Provide the [X, Y] coordinate of the cell's center where the given text is located.  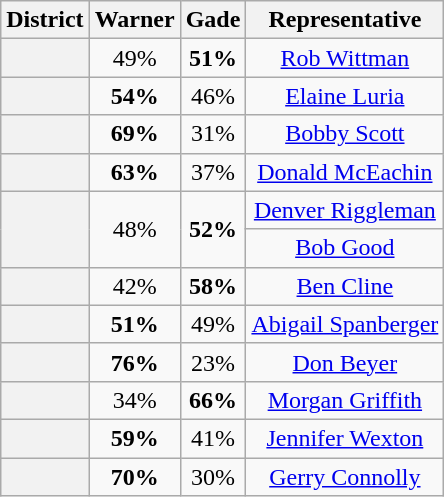
Denver Riggleman [345, 210]
63% [134, 172]
70% [134, 477]
Abigail Spanberger [345, 324]
Donald McEachin [345, 172]
Bob Good [345, 248]
Representative [345, 20]
34% [134, 400]
46% [213, 96]
41% [213, 438]
42% [134, 286]
66% [213, 400]
District [45, 20]
Ben Cline [345, 286]
Bobby Scott [345, 134]
Elaine Luria [345, 96]
54% [134, 96]
69% [134, 134]
58% [213, 286]
37% [213, 172]
30% [213, 477]
52% [213, 229]
Jennifer Wexton [345, 438]
Morgan Griffith [345, 400]
76% [134, 362]
59% [134, 438]
31% [213, 134]
Gade [213, 20]
48% [134, 229]
23% [213, 362]
Rob Wittman [345, 58]
Gerry Connolly [345, 477]
Don Beyer [345, 362]
Warner [134, 20]
